Output the [X, Y] coordinate of the center of the cell containing the given text.  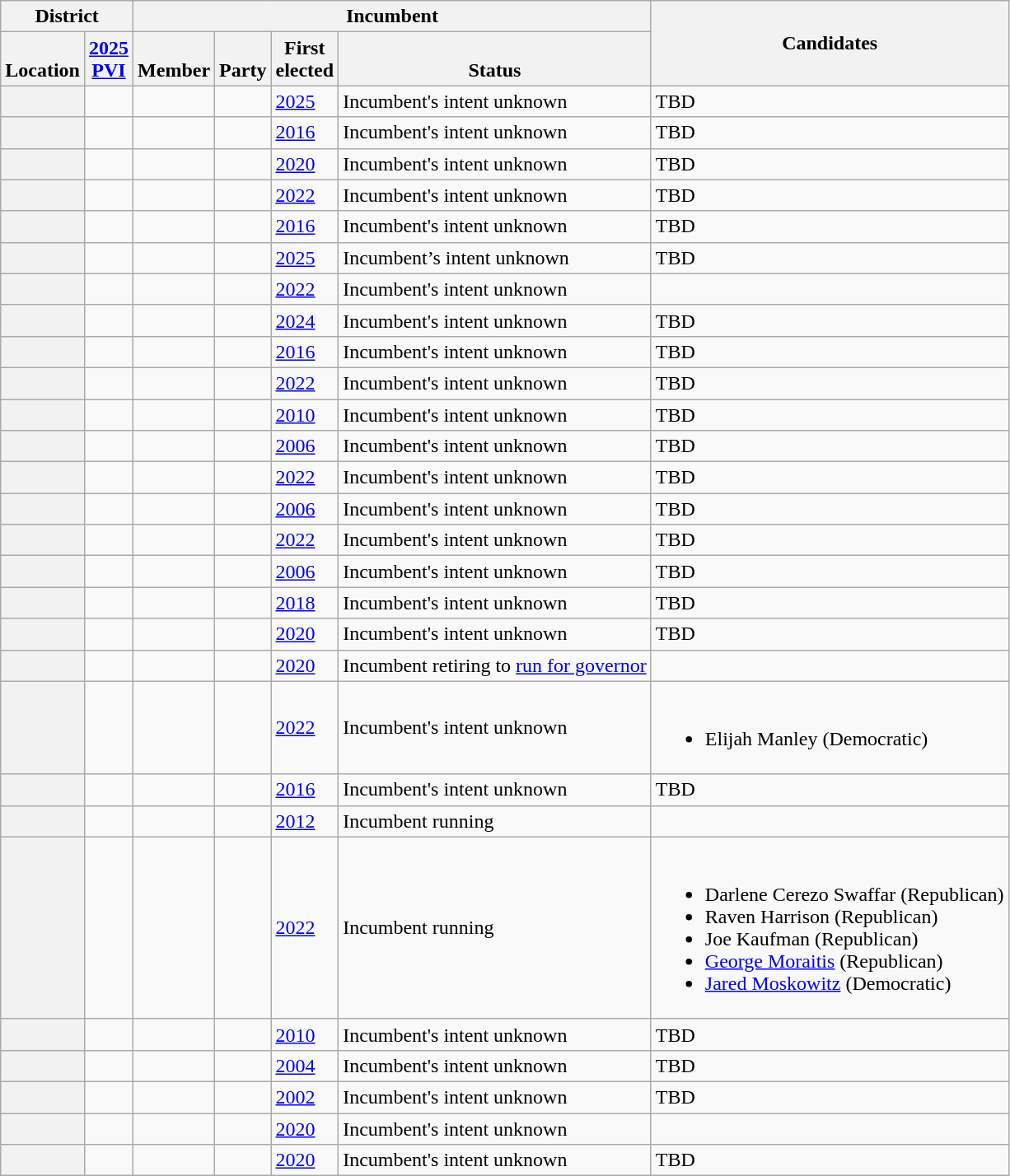
Darlene Cerezo Swaffar (Republican)Raven Harrison (Republican)Joe Kaufman (Republican)George Moraitis (Republican)Jared Moskowitz (Democratic) [830, 927]
Party [243, 59]
Location [43, 59]
Status [495, 59]
Incumbent retiring to run for governor [495, 665]
2002 [305, 1097]
Member [175, 59]
2024 [305, 320]
Firstelected [305, 59]
District [68, 16]
Elijah Manley (Democratic) [830, 728]
2018 [305, 603]
Incumbent’s intent unknown [495, 258]
Incumbent [392, 16]
2012 [305, 821]
Candidates [830, 43]
2025PVI [109, 59]
2004 [305, 1066]
